Scan for the cell matching the given text and deliver its (x, y) coordinate at center. 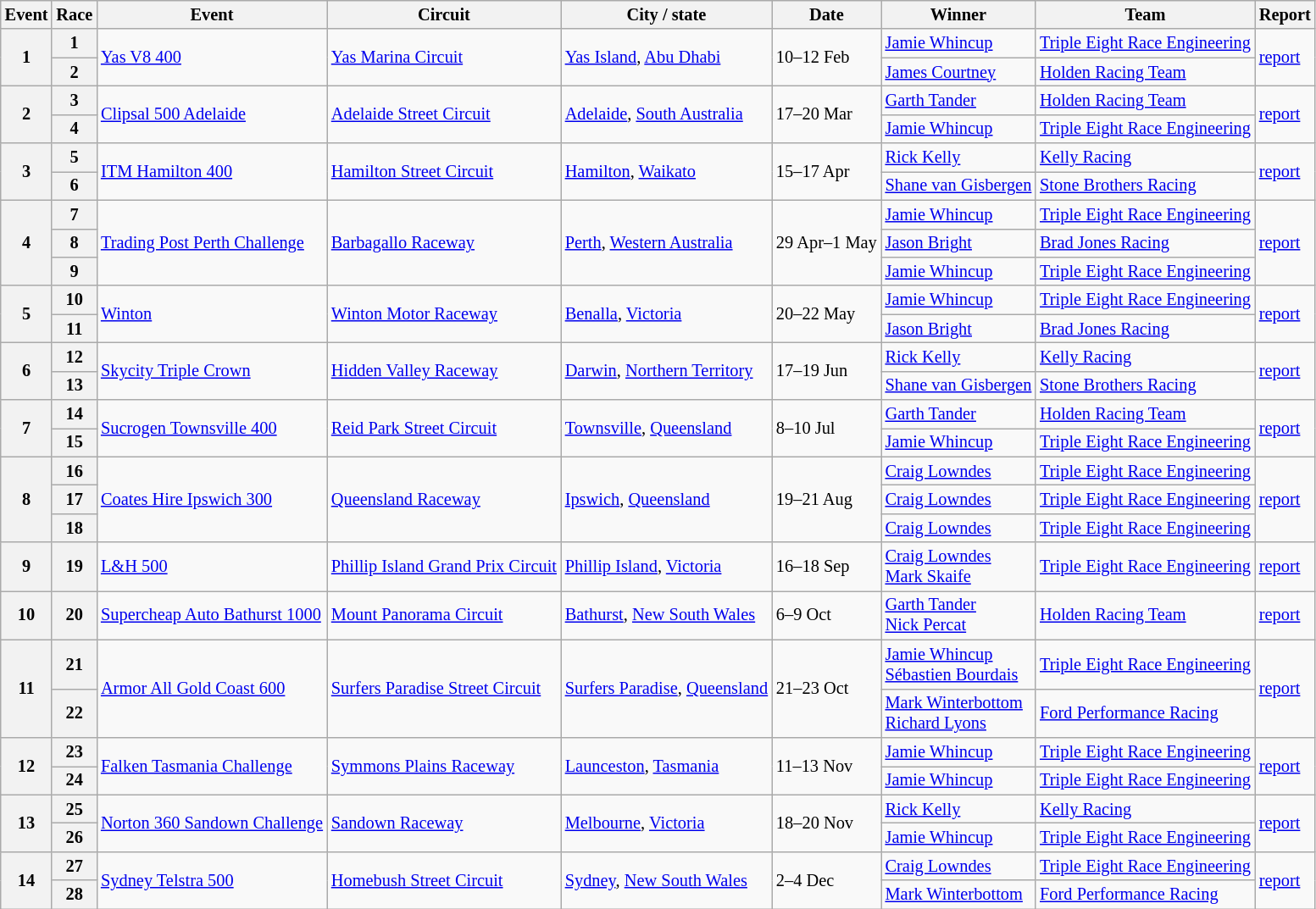
Skycity Triple Crown (212, 371)
28 (75, 895)
Coates Hire Ipswich 300 (212, 500)
17 (75, 499)
16–18 Sep (827, 567)
Jamie WhincupSébastien Bourdais (959, 664)
Adelaide, South Australia (666, 114)
25 (75, 809)
6–9 Oct (827, 615)
Team (1146, 14)
Race (75, 14)
Darwin, Northern Territory (666, 371)
Winton Motor Raceway (444, 313)
Surfers Paradise, Queensland (666, 688)
Benalla, Victoria (666, 313)
20 (75, 615)
Phillip Island, Victoria (666, 567)
City / state (666, 14)
21 (75, 664)
16 (75, 471)
ITM Hamilton 400 (212, 171)
Armor All Gold Coast 600 (212, 688)
Barbagallo Raceway (444, 242)
26 (75, 837)
Townsville, Queensland (666, 429)
Bathurst, New South Wales (666, 615)
Clipsal 500 Adelaide (212, 114)
Winner (959, 14)
17–19 Jun (827, 371)
15–17 Apr (827, 171)
L&H 500 (212, 567)
17–20 Mar (827, 114)
15 (75, 442)
Sydney Telstra 500 (212, 879)
27 (75, 866)
19 (75, 567)
23 (75, 751)
Yas Island, Abu Dhabi (666, 58)
Supercheap Auto Bathurst 1000 (212, 615)
20–22 May (827, 313)
Launceston, Tasmania (666, 766)
11–13 Nov (827, 766)
Surfers Paradise Street Circuit (444, 688)
Hamilton, Waikato (666, 171)
Sucrogen Townsville 400 (212, 429)
Norton 360 Sandown Challenge (212, 823)
29 Apr–1 May (827, 242)
Hamilton Street Circuit (444, 171)
Mark WinterbottomRichard Lyons (959, 713)
Perth, Western Australia (666, 242)
21–23 Oct (827, 688)
Queensland Raceway (444, 500)
Yas Marina Circuit (444, 58)
Hidden Valley Raceway (444, 371)
Adelaide Street Circuit (444, 114)
Ipswich, Queensland (666, 500)
Sydney, New South Wales (666, 879)
24 (75, 780)
Winton (212, 313)
James Courtney (959, 72)
Yas V8 400 (212, 58)
Reid Park Street Circuit (444, 429)
Mount Panorama Circuit (444, 615)
Mark Winterbottom (959, 895)
Homebush Street Circuit (444, 879)
Circuit (444, 14)
Date (827, 14)
10–12 Feb (827, 58)
Craig LowndesMark Skaife (959, 567)
18–20 Nov (827, 823)
Report (1285, 14)
Falken Tasmania Challenge (212, 766)
19–21 Aug (827, 500)
Garth TanderNick Percat (959, 615)
Trading Post Perth Challenge (212, 242)
Phillip Island Grand Prix Circuit (444, 567)
8–10 Jul (827, 429)
18 (75, 528)
2–4 Dec (827, 879)
Melbourne, Victoria (666, 823)
Sandown Raceway (444, 823)
Symmons Plains Raceway (444, 766)
22 (75, 713)
